For the text-containing cell, return its midpoint in (x, y) coordinate format. 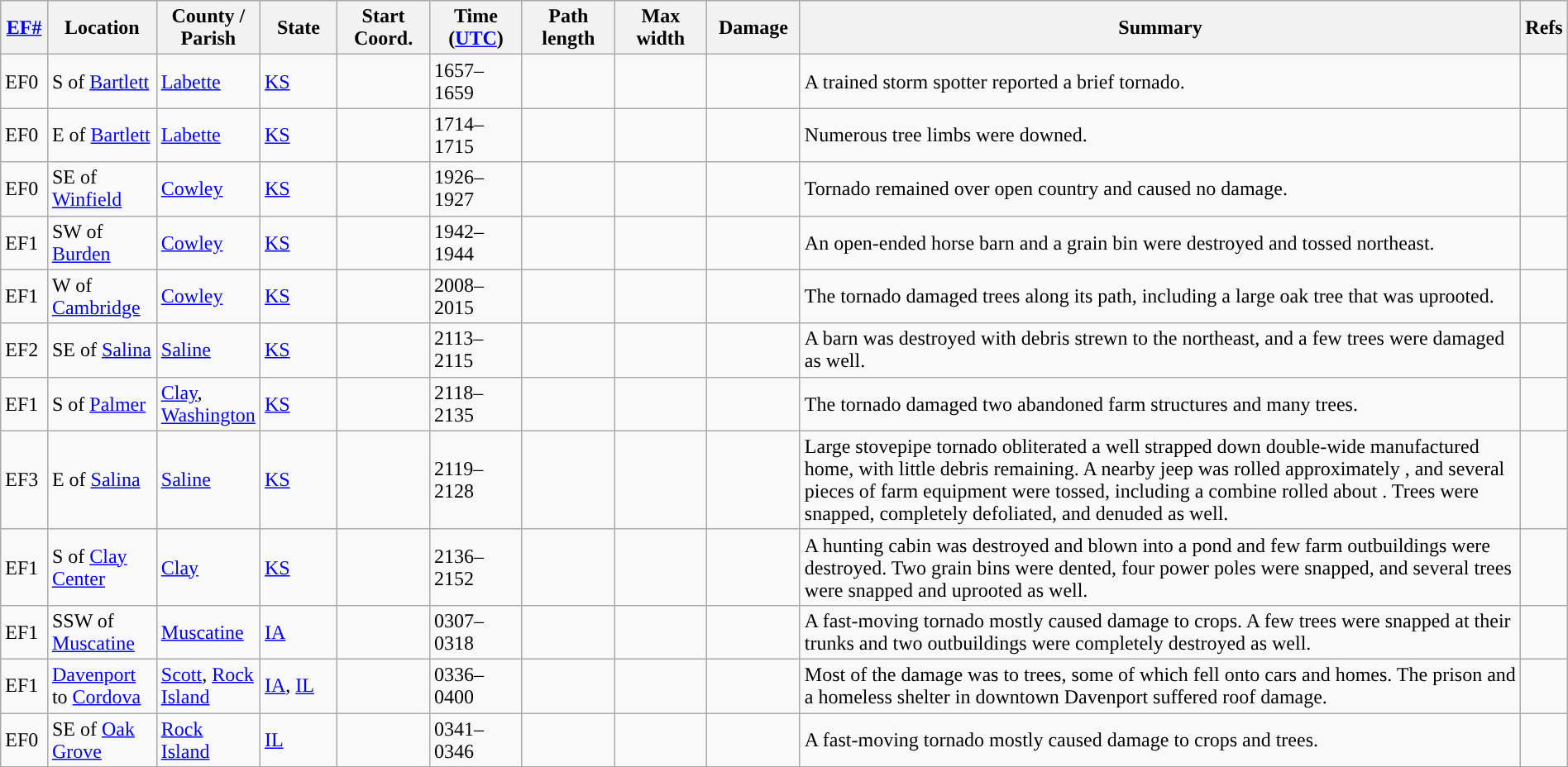
SE of Winfield (102, 188)
Clay, Washington (208, 403)
SW of Burden (102, 243)
1942–1944 (476, 243)
IL (298, 739)
Rock Island (208, 739)
0307–0318 (476, 631)
Numerous tree limbs were downed. (1159, 136)
2113–2115 (476, 350)
E of Salina (102, 479)
IA, IL (298, 686)
A fast-moving tornado mostly caused damage to crops and trees. (1159, 739)
S of Palmer (102, 403)
EF3 (25, 479)
S of Clay Center (102, 567)
2008–2015 (476, 296)
SSW of Muscatine (102, 631)
E of Bartlett (102, 136)
Muscatine (208, 631)
County / Parish (208, 28)
IA (298, 631)
Tornado remained over open country and caused no damage. (1159, 188)
S of Bartlett (102, 81)
A trained storm spotter reported a brief tornado. (1159, 81)
The tornado damaged trees along its path, including a large oak tree that was uprooted. (1159, 296)
Max width (660, 28)
Location (102, 28)
Damage (754, 28)
A fast-moving tornado mostly caused damage to crops. A few trees were snapped at their trunks and two outbuildings were completely destroyed as well. (1159, 631)
Summary (1159, 28)
W of Cambridge (102, 296)
Davenport to Cordova (102, 686)
1657–1659 (476, 81)
1926–1927 (476, 188)
1714–1715 (476, 136)
Scott, Rock Island (208, 686)
A barn was destroyed with debris strewn to the northeast, and a few trees were damaged as well. (1159, 350)
EF2 (25, 350)
0336–0400 (476, 686)
State (298, 28)
2118–2135 (476, 403)
Refs (1545, 28)
2119–2128 (476, 479)
SE of Oak Grove (102, 739)
2136–2152 (476, 567)
An open-ended horse barn and a grain bin were destroyed and tossed northeast. (1159, 243)
0341–0346 (476, 739)
Path length (568, 28)
Start Coord. (384, 28)
The tornado damaged two abandoned farm structures and many trees. (1159, 403)
Clay (208, 567)
Time (UTC) (476, 28)
SE of Salina (102, 350)
EF# (25, 28)
